For the text-containing cell, return its midpoint in [X, Y] coordinate format. 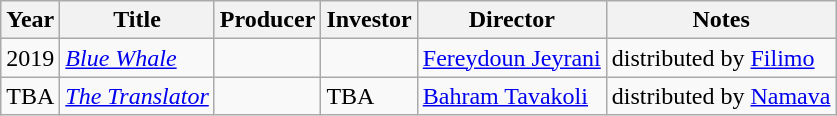
Bahram Tavakoli [512, 96]
2019 [30, 58]
Year [30, 20]
Director [512, 20]
Investor [369, 20]
Fereydoun Jeyrani [512, 58]
distributed by Namava [721, 96]
Blue Whale [137, 58]
Notes [721, 20]
The Translator [137, 96]
Title [137, 20]
distributed by Filimo [721, 58]
Producer [268, 20]
